Locate the cell with the specified text and output its (X, Y) center coordinate. 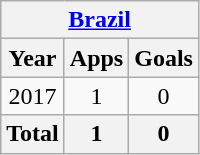
Year (33, 58)
Apps (96, 58)
Brazil (100, 20)
2017 (33, 96)
Total (33, 134)
Goals (164, 58)
